Identify which cell holds the provided text, then report its (x, y) central coordinate. 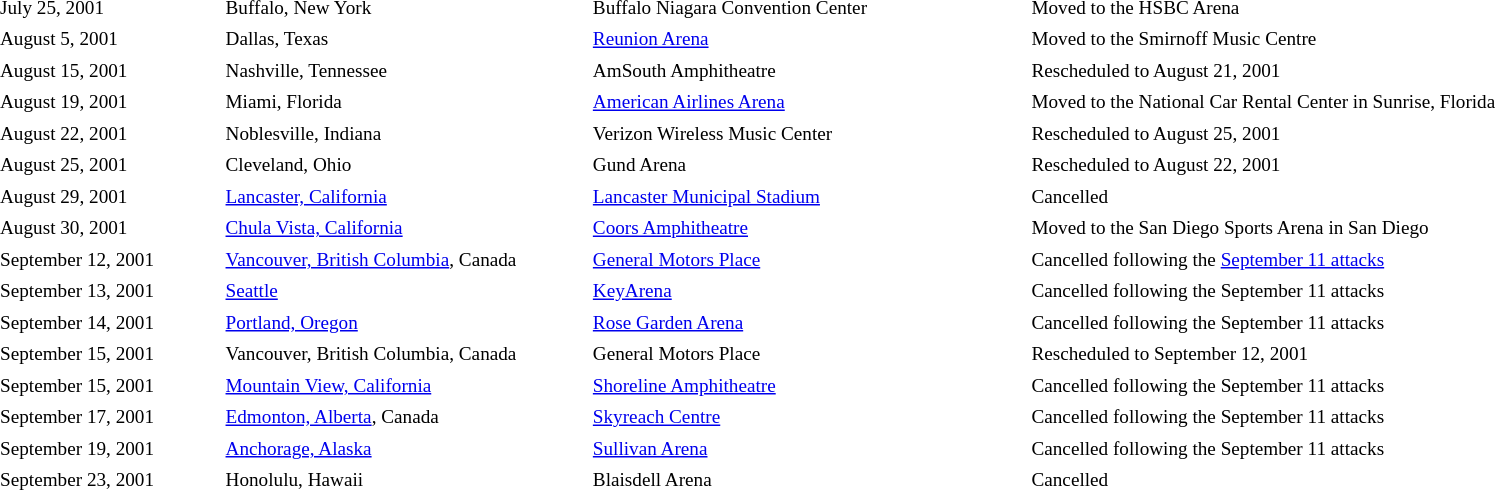
Verizon Wireless Music Center (808, 134)
KeyArena (808, 292)
Seattle (405, 292)
Lancaster, California (405, 197)
Anchorage, Alaska (405, 449)
Cleveland, Ohio (405, 166)
Dallas, Texas (405, 40)
Miami, Florida (405, 102)
Mountain View, California (405, 386)
Nashville, Tennessee (405, 71)
AmSouth Amphitheatre (808, 71)
Coors Amphitheatre (808, 228)
Lancaster Municipal Stadium (808, 197)
Sullivan Arena (808, 449)
Portland, Oregon (405, 323)
Chula Vista, California (405, 228)
American Airlines Arena (808, 102)
Edmonton, Alberta, Canada (405, 418)
Noblesville, Indiana (405, 134)
Gund Arena (808, 166)
Reunion Arena (808, 40)
Shoreline Amphitheatre (808, 386)
Rose Garden Arena (808, 323)
Skyreach Centre (808, 418)
